Determine the [x, y] coordinate at the center of the cell enclosing the given text.  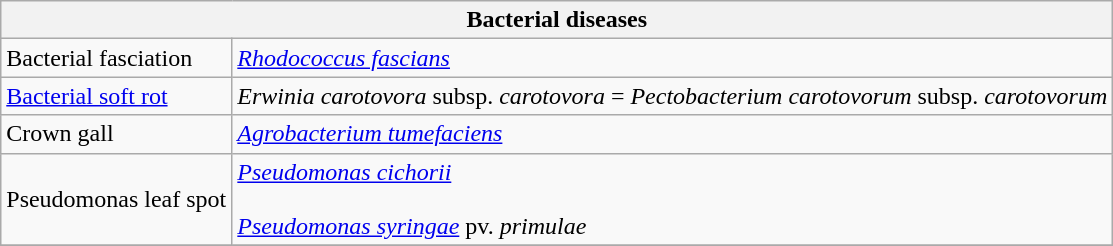
Crown gall [116, 134]
Bacterial diseases [557, 20]
Bacterial fasciation [116, 58]
Agrobacterium tumefaciens [672, 134]
Bacterial soft rot [116, 96]
Erwinia carotovora subsp. carotovora = Pectobacterium carotovorum subsp. carotovorum [672, 96]
Pseudomonas cichoriiPseudomonas syringae pv. primulae [672, 199]
Pseudomonas leaf spot [116, 199]
Rhodococcus fascians [672, 58]
